Detect which cell encompasses the target text, then output its [x, y] center coordinate. 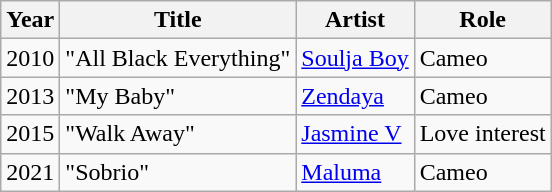
"Walk Away" [178, 134]
Jasmine V [355, 134]
"My Baby" [178, 96]
Love interest [482, 134]
Zendaya [355, 96]
2021 [30, 172]
Soulja Boy [355, 58]
Maluma [355, 172]
2015 [30, 134]
2010 [30, 58]
Title [178, 20]
2013 [30, 96]
Role [482, 20]
"All Black Everything" [178, 58]
Artist [355, 20]
Year [30, 20]
"Sobrio" [178, 172]
